Find where the given text appears and provide that cell's center as (X, Y) coordinate. 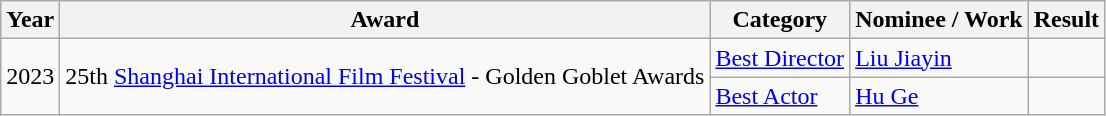
Best Director (780, 58)
Result (1066, 20)
Category (780, 20)
Award (385, 20)
Best Actor (780, 96)
Nominee / Work (940, 20)
25th Shanghai International Film Festival - Golden Goblet Awards (385, 77)
Year (30, 20)
2023 (30, 77)
Liu Jiayin (940, 58)
Hu Ge (940, 96)
